Capture the cell that displays the provided text and extract its (X, Y) central coordinate. 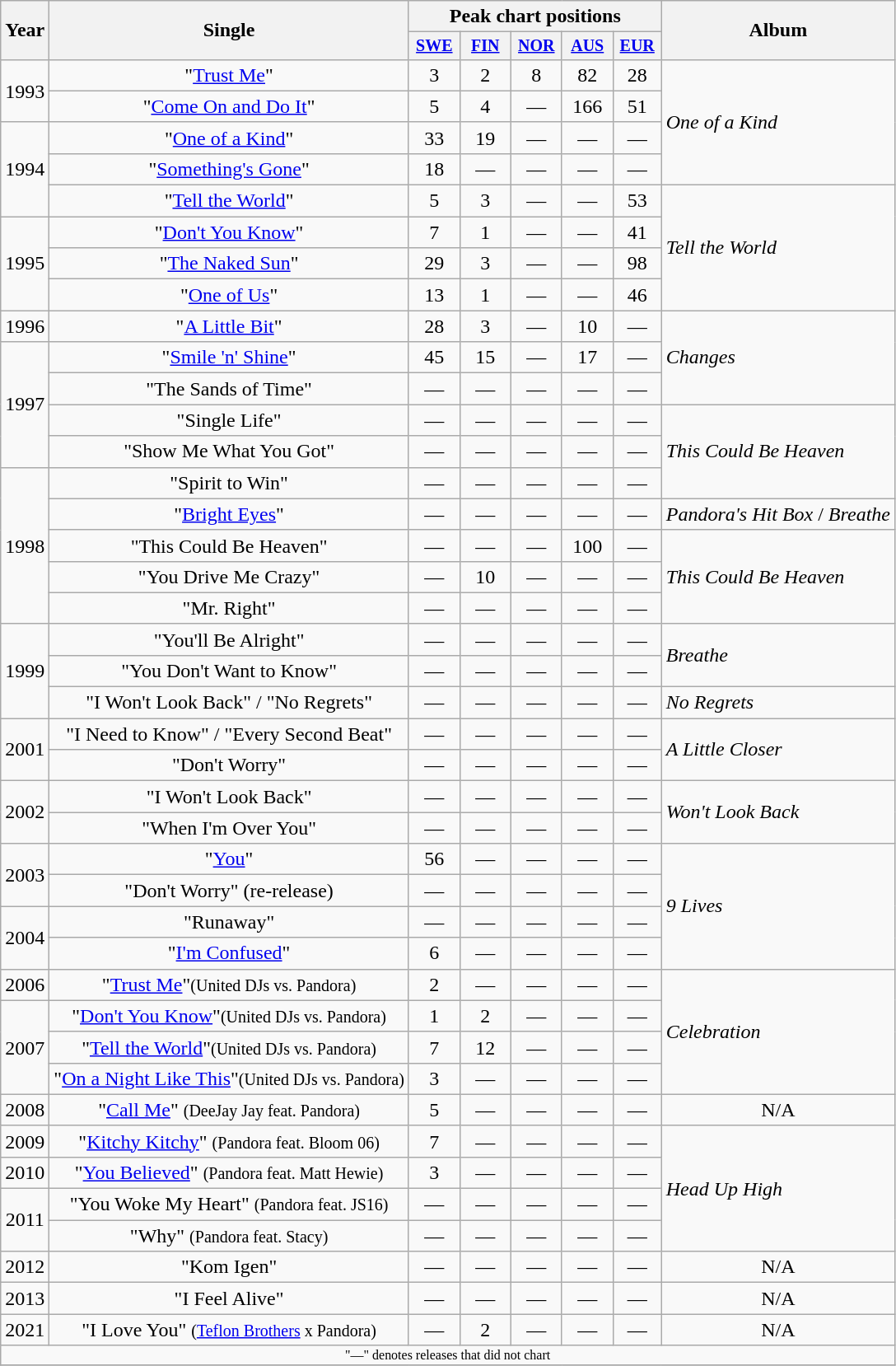
8 (536, 75)
2011 (25, 1220)
Breathe (777, 655)
82 (587, 75)
"Smile 'n' Shine" (229, 358)
100 (587, 545)
Peak chart positions (535, 16)
"Bright Eyes" (229, 514)
19 (485, 138)
1996 (25, 326)
"You Believed" (Pandora feat. Matt Hewie) (229, 1172)
2002 (25, 812)
2010 (25, 1172)
"A Little Bit" (229, 326)
"Show Me What You Got" (229, 451)
6 (434, 953)
"The Sands of Time" (229, 389)
"The Naked Sun" (229, 264)
"I Won't Look Back" (229, 797)
2004 (25, 938)
17 (587, 358)
"—" denotes releases that did not chart (448, 1355)
"This Could Be Heaven" (229, 545)
"Mr. Right" (229, 608)
"I Love You" (Teflon Brothers x Pandora) (229, 1330)
"Something's Gone" (229, 169)
"Kitchy Kitchy" (Pandora feat. Bloom 06) (229, 1141)
9 Lives (777, 906)
2012 (25, 1267)
"You'll Be Alright" (229, 639)
1993 (25, 91)
"I Need to Know" / "Every Second Beat" (229, 734)
One of a Kind (777, 122)
"I'm Confused" (229, 953)
2001 (25, 750)
51 (637, 106)
1998 (25, 545)
2013 (25, 1298)
166 (587, 106)
"Tell the World" (229, 201)
1994 (25, 169)
EUR (637, 46)
33 (434, 138)
29 (434, 264)
2003 (25, 875)
"Trust Me"(United DJs vs. Pandora) (229, 985)
No Regrets (777, 703)
2006 (25, 985)
Changes (777, 358)
"I Won't Look Back" / "No Regrets" (229, 703)
2008 (25, 1110)
46 (637, 295)
"Runaway" (229, 922)
"Call Me" (DeeJay Jay feat. Pandora) (229, 1110)
"Come On and Do It" (229, 106)
41 (637, 232)
"When I'm Over You" (229, 828)
53 (637, 201)
Year (25, 30)
Single (229, 30)
"Don't Worry" (re-release) (229, 891)
18 (434, 169)
Head Up High (777, 1188)
FIN (485, 46)
1997 (25, 405)
56 (434, 859)
"On a Night Like This"(United DJs vs. Pandora) (229, 1078)
15 (485, 358)
1995 (25, 264)
Won't Look Back (777, 812)
"Don't You Know" (229, 232)
Tell the World (777, 248)
"You Drive Me Crazy" (229, 577)
"Don't Worry" (229, 765)
"You" (229, 859)
"I Feel Alive" (229, 1298)
AUS (587, 46)
12 (485, 1047)
45 (434, 358)
Celebration (777, 1032)
2009 (25, 1141)
"Trust Me" (229, 75)
Pandora's Hit Box / Breathe (777, 514)
NOR (536, 46)
Album (777, 30)
98 (637, 264)
13 (434, 295)
"Single Life" (229, 420)
"Tell the World"(United DJs vs. Pandora) (229, 1047)
"Why" (Pandora feat. Stacy) (229, 1236)
1999 (25, 671)
"Don't You Know"(United DJs vs. Pandora) (229, 1016)
"One of Us" (229, 295)
"You Woke My Heart" (Pandora feat. JS16) (229, 1205)
SWE (434, 46)
A Little Closer (777, 750)
"One of a Kind" (229, 138)
2007 (25, 1047)
"Kom Igen" (229, 1267)
2021 (25, 1330)
"You Don't Want to Know" (229, 671)
4 (485, 106)
"Spirit to Win" (229, 483)
